Extract the [x, y] coordinate from the center of the cell holding the provided text.  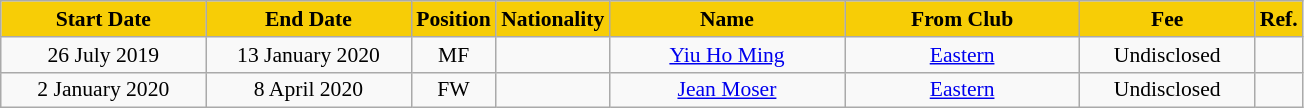
End Date [308, 19]
Jean Moser [726, 90]
26 July 2019 [104, 55]
Ref. [1279, 19]
FW [454, 90]
2 January 2020 [104, 90]
Position [454, 19]
Nationality [552, 19]
13 January 2020 [308, 55]
MF [454, 55]
From Club [962, 19]
Yiu Ho Ming [726, 55]
8 April 2020 [308, 90]
Start Date [104, 19]
Fee [1168, 19]
Name [726, 19]
